Scan for the cell matching the given text and deliver its [X, Y] coordinate at center. 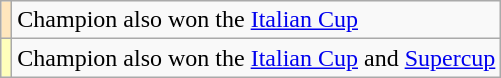
Champion also won the Italian Cup and Supercup [256, 58]
Champion also won the Italian Cup [256, 20]
